Output the [x, y] coordinate of the center of the cell containing the given text.  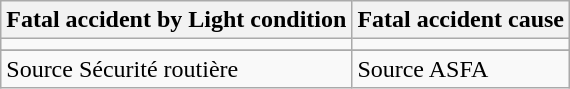
Source ASFA [461, 69]
Source Sécurité routière [176, 69]
Fatal accident by Light condition [176, 20]
Fatal accident cause [461, 20]
